Determine the [x, y] coordinate at the center of the cell enclosing the given text.  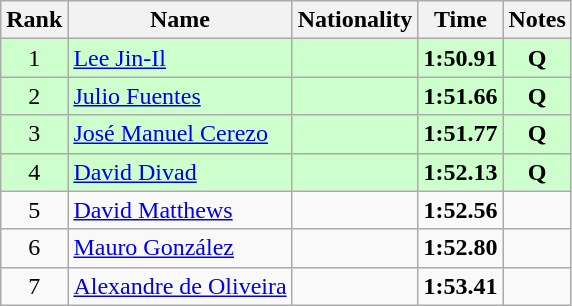
Nationality [355, 20]
Time [460, 20]
Julio Fuentes [180, 96]
David Matthews [180, 210]
3 [34, 134]
1:52.13 [460, 172]
Lee Jin-Il [180, 58]
2 [34, 96]
1:52.80 [460, 248]
Name [180, 20]
7 [34, 286]
Rank [34, 20]
1 [34, 58]
1:53.41 [460, 286]
José Manuel Cerezo [180, 134]
Mauro González [180, 248]
1:51.66 [460, 96]
1:50.91 [460, 58]
Alexandre de Oliveira [180, 286]
David Divad [180, 172]
1:51.77 [460, 134]
Notes [537, 20]
1:52.56 [460, 210]
6 [34, 248]
5 [34, 210]
4 [34, 172]
